Extract the [x, y] coordinate from the center of the cell holding the provided text.  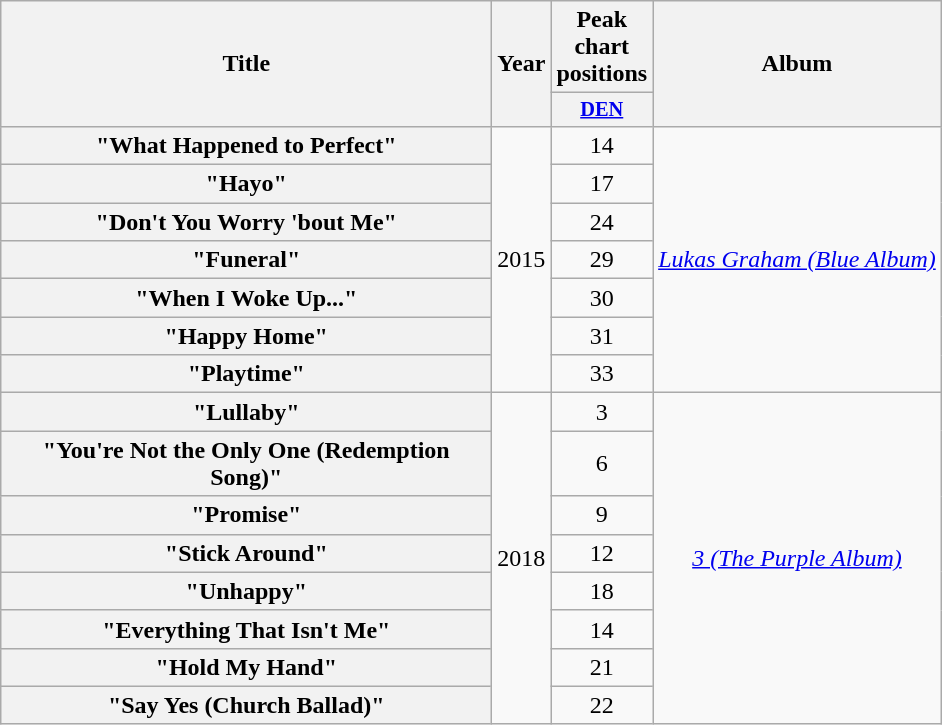
"Everything That Isn't Me" [246, 629]
Year [522, 64]
6 [602, 464]
Album [798, 64]
30 [602, 298]
18 [602, 591]
"Promise" [246, 515]
"Playtime" [246, 374]
"Hold My Hand" [246, 667]
Peak chart positions [602, 47]
"Happy Home" [246, 336]
31 [602, 336]
"Say Yes (Church Ballad)" [246, 705]
22 [602, 705]
24 [602, 222]
"Hayo" [246, 184]
"Don't You Worry 'bout Me" [246, 222]
"Stick Around" [246, 553]
Lukas Graham (Blue Album) [798, 259]
"Funeral" [246, 260]
"When I Woke Up..." [246, 298]
DEN [602, 110]
33 [602, 374]
9 [602, 515]
17 [602, 184]
3 (The Purple Album) [798, 559]
"You're Not the Only One (Redemption Song)" [246, 464]
"Unhappy" [246, 591]
3 [602, 412]
12 [602, 553]
2018 [522, 559]
21 [602, 667]
"Lullaby" [246, 412]
"What Happened to Perfect" [246, 145]
Title [246, 64]
29 [602, 260]
2015 [522, 259]
